Locate the cell with the specified text and output its [X, Y] center coordinate. 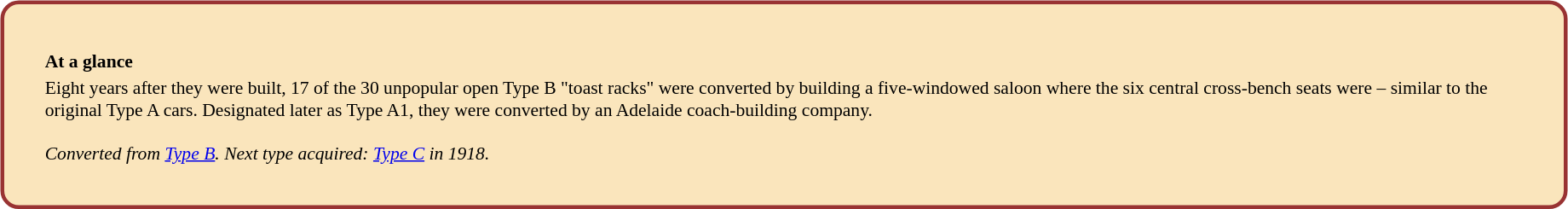
At a glance [784, 61]
